Extract the [X, Y] coordinate from the center of the cell holding the provided text.  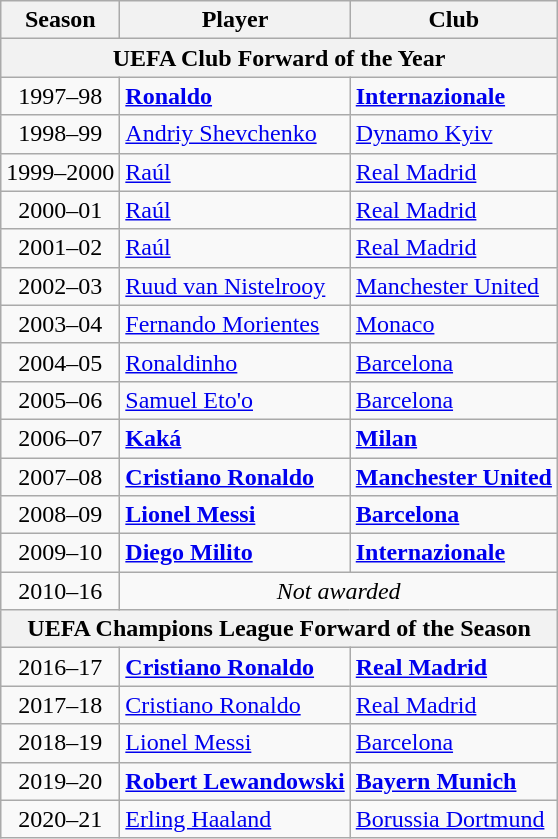
Season [60, 20]
2009–10 [60, 553]
2007–08 [60, 477]
Bayern Munich [454, 781]
1999–2000 [60, 172]
2010–16 [60, 591]
2018–19 [60, 743]
Club [454, 20]
Dynamo Kyiv [454, 134]
2003–04 [60, 324]
Ronaldo [235, 96]
Player [235, 20]
Erling Haaland [235, 819]
2001–02 [60, 248]
Kaká [235, 438]
2000–01 [60, 210]
Andriy Shevchenko [235, 134]
2006–07 [60, 438]
UEFA Champions League Forward of the Season [280, 629]
Borussia Dortmund [454, 819]
Not awarded [339, 591]
Milan [454, 438]
2019–20 [60, 781]
2016–17 [60, 667]
Ronaldinho [235, 362]
Fernando Morientes [235, 324]
Samuel Eto'o [235, 400]
2017–18 [60, 705]
1997–98 [60, 96]
2002–03 [60, 286]
Ruud van Nistelrooy [235, 286]
1998–99 [60, 134]
UEFA Club Forward of the Year [280, 58]
2008–09 [60, 515]
Robert Lewandowski [235, 781]
Monaco [454, 324]
2005–06 [60, 400]
2020–21 [60, 819]
2004–05 [60, 362]
Diego Milito [235, 553]
